Find where the given text appears and provide that cell's center as (x, y) coordinate. 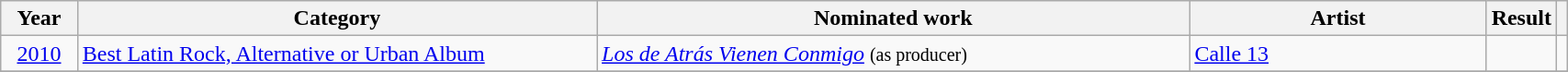
Artist (1337, 18)
Calle 13 (1337, 54)
Category (336, 18)
Year (39, 18)
Best Latin Rock, Alternative or Urban Album (336, 54)
Result (1521, 18)
2010 (39, 54)
Los de Atrás Vienen Conmigo (as producer) (893, 54)
Nominated work (893, 18)
